Provide the (X, Y) coordinate of the cell's center where the given text is located.  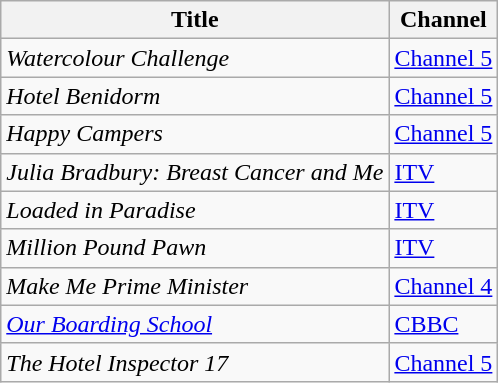
Channel (444, 20)
Hotel Benidorm (195, 96)
Julia Bradbury: Breast Cancer and Me (195, 172)
Our Boarding School (195, 324)
Channel 4 (444, 286)
The Hotel Inspector 17 (195, 362)
Million Pound Pawn (195, 248)
Title (195, 20)
Happy Campers (195, 134)
Watercolour Challenge (195, 58)
Loaded in Paradise (195, 210)
Make Me Prime Minister (195, 286)
CBBC (444, 324)
